Extract the (X, Y) coordinate from the center of the cell holding the provided text.  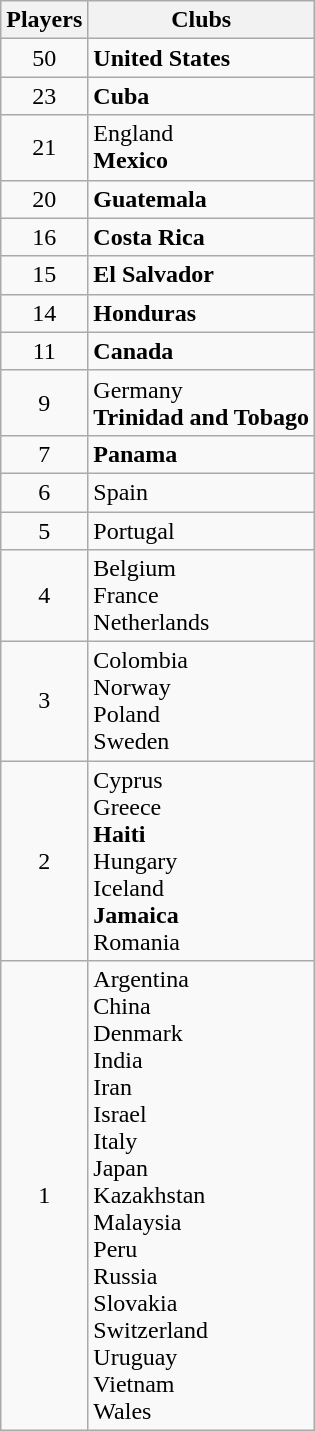
50 (44, 58)
Players (44, 20)
20 (44, 199)
Germany Trinidad and Tobago (202, 402)
1 (44, 1196)
Clubs (202, 20)
9 (44, 402)
Colombia Norway Poland Sweden (202, 702)
United States (202, 58)
England Mexico (202, 148)
Cuba (202, 96)
11 (44, 351)
3 (44, 702)
14 (44, 313)
Argentina China Denmark India Iran Israel Italy Japan Kazakhstan Malaysia Peru Russia Slovakia Switzerland Uruguay Vietnam Wales (202, 1196)
Spain (202, 492)
Belgium France Netherlands (202, 596)
Honduras (202, 313)
23 (44, 96)
Portugal (202, 531)
21 (44, 148)
5 (44, 531)
2 (44, 861)
6 (44, 492)
El Salvador (202, 275)
Canada (202, 351)
7 (44, 454)
16 (44, 237)
Costa Rica (202, 237)
Cyprus Greece Haiti Hungary Iceland Jamaica Romania (202, 861)
15 (44, 275)
Guatemala (202, 199)
Panama (202, 454)
4 (44, 596)
